From the cell containing the given text, extract its center point as (X, Y) coordinate. 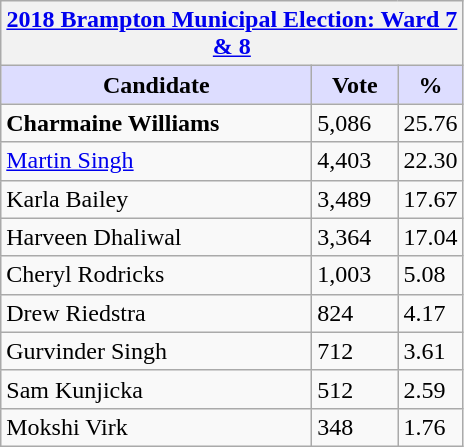
2018 Brampton Municipal Election: Ward 7 & 8 (232, 34)
17.67 (430, 199)
% (430, 85)
2.59 (430, 389)
Sam Kunjicka (156, 389)
Cheryl Rodricks (156, 275)
22.30 (430, 161)
Martin Singh (156, 161)
1,003 (355, 275)
712 (355, 351)
Charmaine Williams (156, 123)
Drew Riedstra (156, 313)
5.08 (430, 275)
17.04 (430, 237)
Harveen Dhaliwal (156, 237)
4.17 (430, 313)
3.61 (430, 351)
Gurvinder Singh (156, 351)
824 (355, 313)
348 (355, 427)
3,489 (355, 199)
Vote (355, 85)
25.76 (430, 123)
4,403 (355, 161)
5,086 (355, 123)
Candidate (156, 85)
512 (355, 389)
Mokshi Virk (156, 427)
Karla Bailey (156, 199)
1.76 (430, 427)
3,364 (355, 237)
